Pinpoint the cell where the given text exists, returning its [x, y] midpoint coordinate. 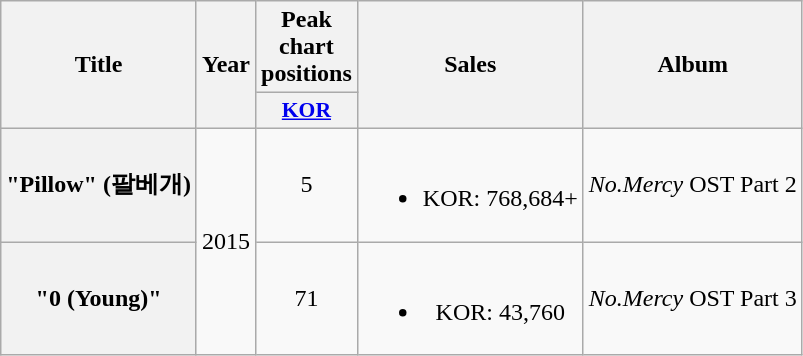
Year [226, 65]
KOR: 768,684+ [470, 184]
KOR [307, 111]
No.Mercy OST Part 2 [692, 184]
Title [99, 65]
Album [692, 65]
Peak chart positions [307, 47]
5 [307, 184]
"0 (Young)" [99, 298]
No.Mercy OST Part 3 [692, 298]
Sales [470, 65]
71 [307, 298]
2015 [226, 241]
KOR: 43,760 [470, 298]
"Pillow" (팔베개) [99, 184]
